Return [x, y] of the center of cell containing provided text 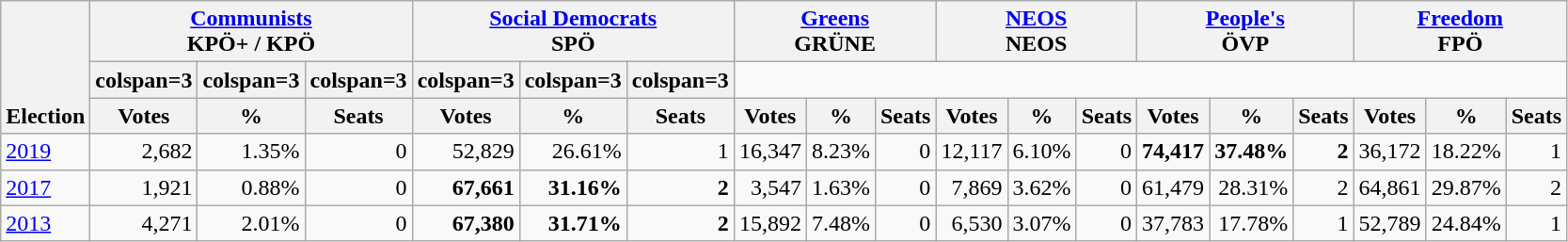
52,829 [466, 152]
6,530 [972, 223]
GreensGRÜNE [835, 32]
24.84% [1465, 223]
4,271 [144, 223]
1.35% [251, 152]
37,783 [1174, 223]
61,479 [1174, 187]
67,661 [466, 187]
2,682 [144, 152]
3,547 [769, 187]
FreedomFPÖ [1460, 32]
2017 [45, 187]
2.01% [251, 223]
74,417 [1174, 152]
64,861 [1390, 187]
7.48% [841, 223]
0.88% [251, 187]
3.07% [1042, 223]
6.10% [1042, 152]
29.87% [1465, 187]
2019 [45, 152]
People'sÖVP [1245, 32]
8.23% [841, 152]
15,892 [769, 223]
31.71% [573, 223]
Social DemocratsSPÖ [573, 32]
3.62% [1042, 187]
1.63% [841, 187]
7,869 [972, 187]
CommunistsKPÖ+ / KPÖ [251, 32]
52,789 [1390, 223]
12,117 [972, 152]
NEOSNEOS [1037, 32]
18.22% [1465, 152]
2013 [45, 223]
67,380 [466, 223]
1,921 [144, 187]
16,347 [769, 152]
17.78% [1251, 223]
Election [45, 68]
37.48% [1251, 152]
28.31% [1251, 187]
26.61% [573, 152]
31.16% [573, 187]
36,172 [1390, 152]
